Return (x, y) of the center of cell containing provided text 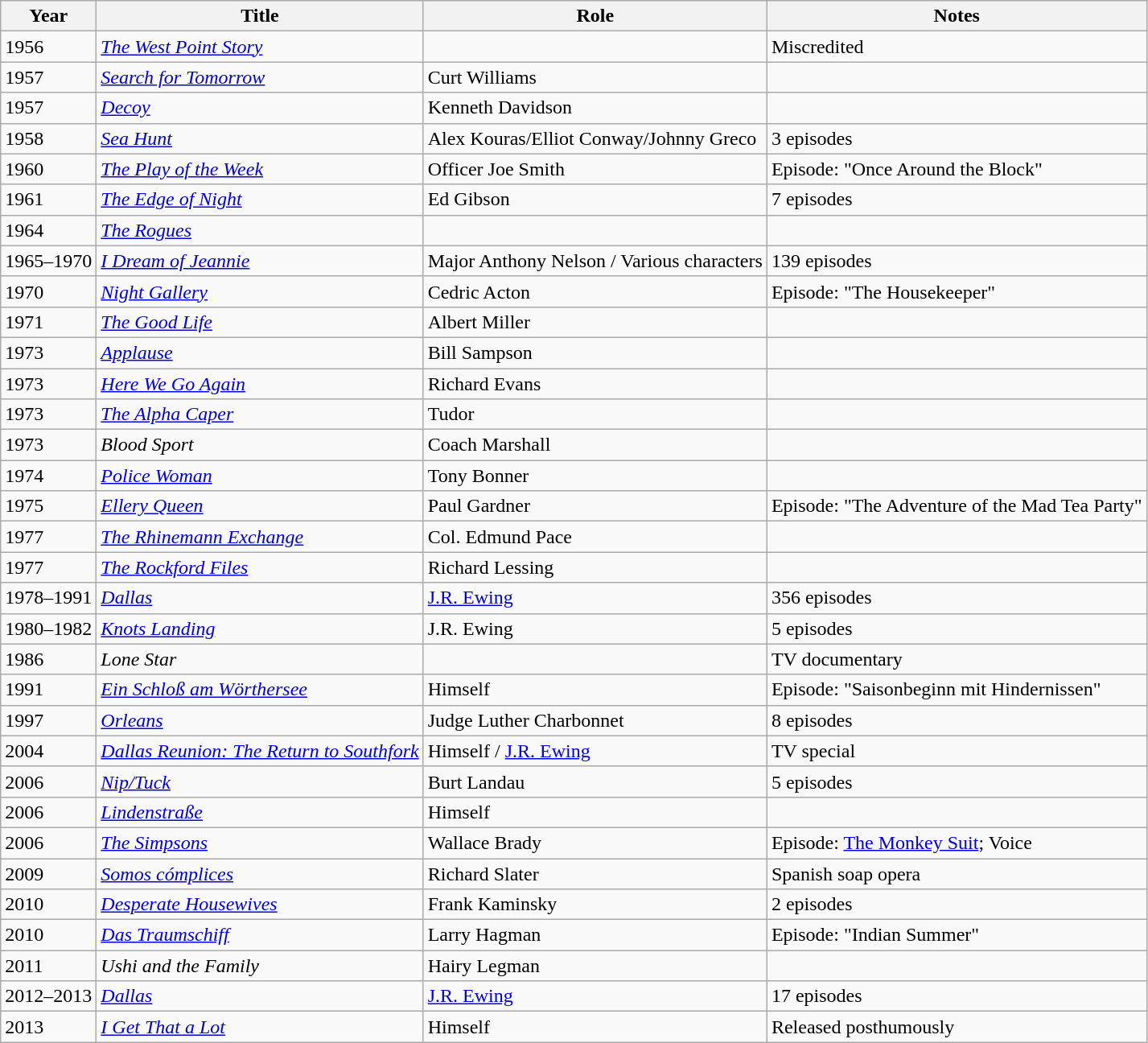
1970 (48, 291)
Episode: The Monkey Suit; Voice (957, 843)
1975 (48, 506)
Bill Sampson (595, 352)
Episode: "The Adventure of the Mad Tea Party" (957, 506)
1991 (48, 690)
I Dream of Jeannie (260, 261)
1965–1970 (48, 261)
The Good Life (260, 322)
Dallas Reunion: The Return to Southfork (260, 751)
Das Traumschiff (260, 935)
8 episodes (957, 720)
Col. Edmund Pace (595, 537)
Episode: "The Housekeeper" (957, 291)
2 episodes (957, 905)
1961 (48, 200)
The Simpsons (260, 843)
The Edge of Night (260, 200)
TV special (957, 751)
Year (48, 16)
Desperate Housewives (260, 905)
Nip/Tuck (260, 781)
Episode: "Indian Summer" (957, 935)
1974 (48, 476)
Released posthumously (957, 1027)
Decoy (260, 108)
The Rhinemann Exchange (260, 537)
Spanish soap opera (957, 873)
356 episodes (957, 598)
Coach Marshall (595, 445)
1971 (48, 322)
1958 (48, 138)
Lindenstraße (260, 812)
2009 (48, 873)
Role (595, 16)
Hairy Legman (595, 966)
Night Gallery (260, 291)
Albert Miller (595, 322)
Major Anthony Nelson / Various characters (595, 261)
Richard Lessing (595, 567)
1960 (48, 169)
Larry Hagman (595, 935)
Orleans (260, 720)
The Play of the Week (260, 169)
Ed Gibson (595, 200)
I Get That a Lot (260, 1027)
Ein Schloß am Wörthersee (260, 690)
Curt Williams (595, 77)
Wallace Brady (595, 843)
2013 (48, 1027)
Title (260, 16)
The Rockford Files (260, 567)
Himself / J.R. Ewing (595, 751)
Cedric Acton (595, 291)
Knots Landing (260, 629)
Ushi and the Family (260, 966)
TV documentary (957, 659)
Here We Go Again (260, 384)
Tony Bonner (595, 476)
Officer Joe Smith (595, 169)
The West Point Story (260, 47)
1978–1991 (48, 598)
Tudor (595, 414)
Police Woman (260, 476)
Judge Luther Charbonnet (595, 720)
Alex Kouras/Elliot Conway/Johnny Greco (595, 138)
Ellery Queen (260, 506)
Episode: "Saisonbeginn mit Hindernissen" (957, 690)
17 episodes (957, 996)
Blood Sport (260, 445)
139 episodes (957, 261)
Kenneth Davidson (595, 108)
Richard Slater (595, 873)
Frank Kaminsky (595, 905)
Burt Landau (595, 781)
7 episodes (957, 200)
1986 (48, 659)
Richard Evans (595, 384)
1956 (48, 47)
Sea Hunt (260, 138)
Somos cómplices (260, 873)
2012–2013 (48, 996)
2004 (48, 751)
Paul Gardner (595, 506)
The Alpha Caper (260, 414)
3 episodes (957, 138)
1997 (48, 720)
1980–1982 (48, 629)
Episode: "Once Around the Block" (957, 169)
The Rogues (260, 230)
Miscredited (957, 47)
Notes (957, 16)
Lone Star (260, 659)
Applause (260, 352)
2011 (48, 966)
Search for Tomorrow (260, 77)
1964 (48, 230)
